Determine the (X, Y) coordinate at the center of the cell enclosing the given text.  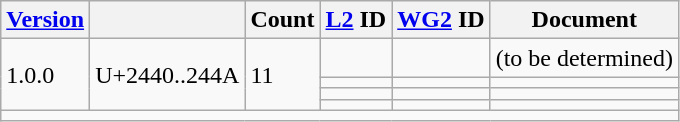
11 (282, 74)
Document (584, 20)
1.0.0 (46, 74)
L2 ID (356, 20)
(to be determined) (584, 58)
Version (46, 20)
U+2440..244A (168, 74)
Count (282, 20)
WG2 ID (441, 20)
